From the cell containing the given text, extract its center point as [X, Y] coordinate. 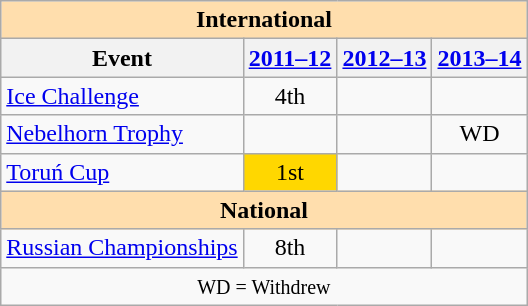
Ice Challenge [122, 96]
National [264, 210]
2013–14 [480, 58]
1st [290, 172]
8th [290, 248]
4th [290, 96]
Toruń Cup [122, 172]
2011–12 [290, 58]
WD = Withdrew [264, 286]
Event [122, 58]
Nebelhorn Trophy [122, 134]
Russian Championships [122, 248]
WD [480, 134]
2012–13 [384, 58]
International [264, 20]
